Return the (X, Y) coordinate for the center point of the cell that contains the specified text.  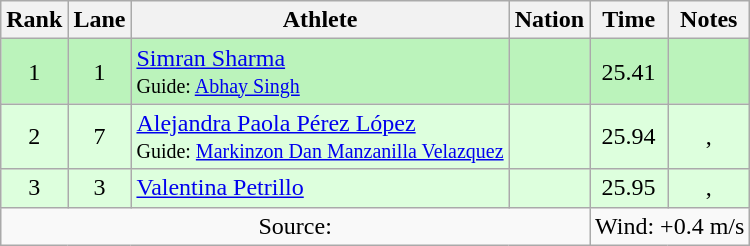
2 (34, 136)
Nation (549, 20)
Wind: +0.4 m/s (670, 226)
7 (100, 136)
25.41 (629, 72)
25.94 (629, 136)
Alejandra Paola Pérez LópezGuide: Markinzon Dan Manzanilla Velazquez (320, 136)
Notes (709, 20)
25.95 (629, 188)
Lane (100, 20)
Valentina Petrillo (320, 188)
Source: (296, 226)
Simran SharmaGuide: Abhay Singh (320, 72)
Time (629, 20)
Rank (34, 20)
Athlete (320, 20)
